Determine the (X, Y) coordinate at the center of the cell enclosing the given text.  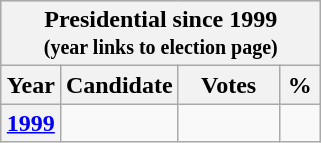
Presidential since 1999(year links to election page) (160, 34)
Year (30, 85)
Votes (228, 85)
1999 (30, 123)
% (300, 85)
Candidate (119, 85)
